Pinpoint the cell where the given text exists, returning its [x, y] midpoint coordinate. 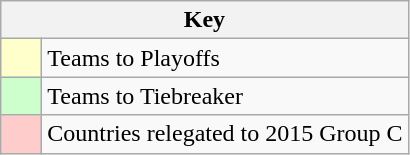
Teams to Tiebreaker [225, 96]
Teams to Playoffs [225, 58]
Countries relegated to 2015 Group C [225, 134]
Key [204, 20]
